Locate the cell with the specified text and output its (X, Y) center coordinate. 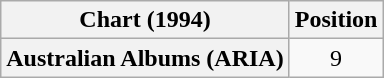
Position (336, 20)
9 (336, 58)
Australian Albums (ARIA) (145, 58)
Chart (1994) (145, 20)
